Provide the [x, y] coordinate of the cell's center where the given text is located.  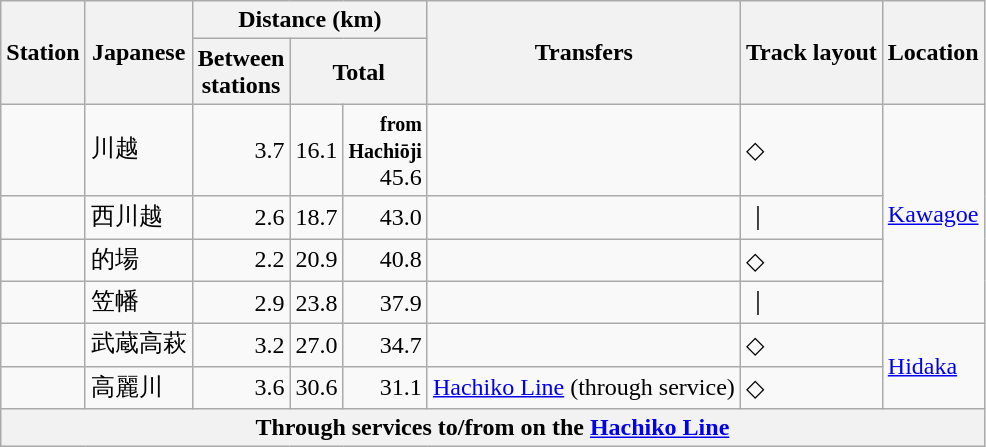
fromHachiōji45.6 [385, 150]
Japanese [138, 52]
Distance (km) [310, 20]
Station [43, 52]
3.6 [241, 388]
37.9 [385, 302]
高麗川 [138, 388]
27.0 [316, 346]
23.8 [316, 302]
川越 [138, 150]
Hidaka [933, 366]
40.8 [385, 260]
18.7 [316, 218]
武蔵高萩 [138, 346]
笠幡 [138, 302]
31.1 [385, 388]
2.2 [241, 260]
34.7 [385, 346]
Location [933, 52]
43.0 [385, 218]
Total [358, 72]
的場 [138, 260]
30.6 [316, 388]
3.2 [241, 346]
Transfers [584, 52]
Hachiko Line (through service) [584, 388]
2.9 [241, 302]
2.6 [241, 218]
16.1 [316, 150]
3.7 [241, 150]
Betweenstations [241, 72]
20.9 [316, 260]
Track layout [811, 52]
西川越 [138, 218]
Through services to/from on the Hachiko Line [492, 428]
Kawagoe [933, 214]
